Pinpoint the cell where the given text exists, returning its [x, y] midpoint coordinate. 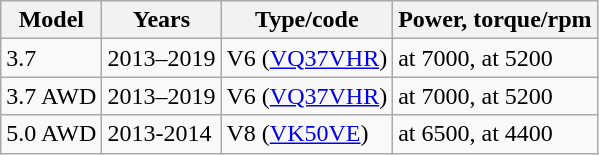
Type/code [307, 20]
Model [52, 20]
5.0 AWD [52, 134]
Years [162, 20]
3.7 AWD [52, 96]
at 6500, at 4400 [495, 134]
Power, torque/rpm [495, 20]
3.7 [52, 58]
V8 (VK50VE) [307, 134]
2013-2014 [162, 134]
